Return the (x, y) coordinate for the center point of the cell that contains the specified text.  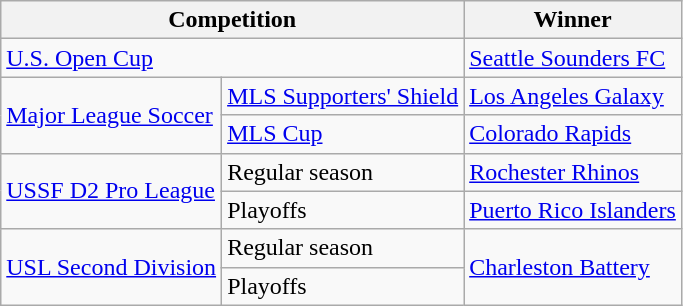
Competition (232, 20)
MLS Supporters' Shield (343, 96)
USL Second Division (112, 267)
U.S. Open Cup (232, 58)
Rochester Rhinos (573, 172)
MLS Cup (343, 134)
Los Angeles Galaxy (573, 96)
Puerto Rico Islanders (573, 210)
Seattle Sounders FC (573, 58)
Colorado Rapids (573, 134)
Winner (573, 20)
Major League Soccer (112, 115)
USSF D2 Pro League (112, 191)
Charleston Battery (573, 267)
